Pinpoint the cell where the given text exists, returning its [X, Y] midpoint coordinate. 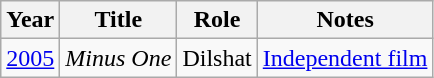
2005 [30, 58]
Minus One [118, 58]
Year [30, 20]
Title [118, 20]
Notes [345, 20]
Dilshat [217, 58]
Independent film [345, 58]
Role [217, 20]
